Return (X, Y) of the center of cell containing provided text 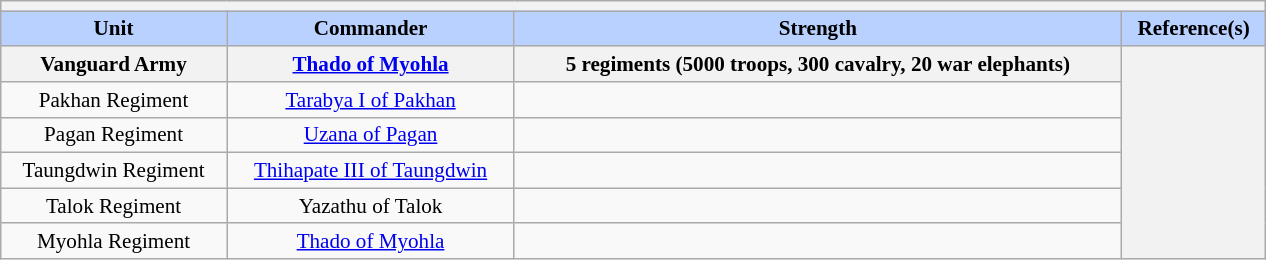
Commander (370, 28)
Unit (114, 28)
Yazathu of Talok (370, 206)
Taungdwin Regiment (114, 170)
Vanguard Army (114, 64)
Myohla Regiment (114, 240)
Thihapate III of Taungdwin (370, 170)
Talok Regiment (114, 206)
Strength (818, 28)
Pagan Regiment (114, 134)
Tarabya I of Pakhan (370, 100)
Pakhan Regiment (114, 100)
Uzana of Pagan (370, 134)
Reference(s) (1194, 28)
5 regiments (5000 troops, 300 cavalry, 20 war elephants) (818, 64)
